Extract the (x, y) coordinate from the center of the cell holding the provided text.  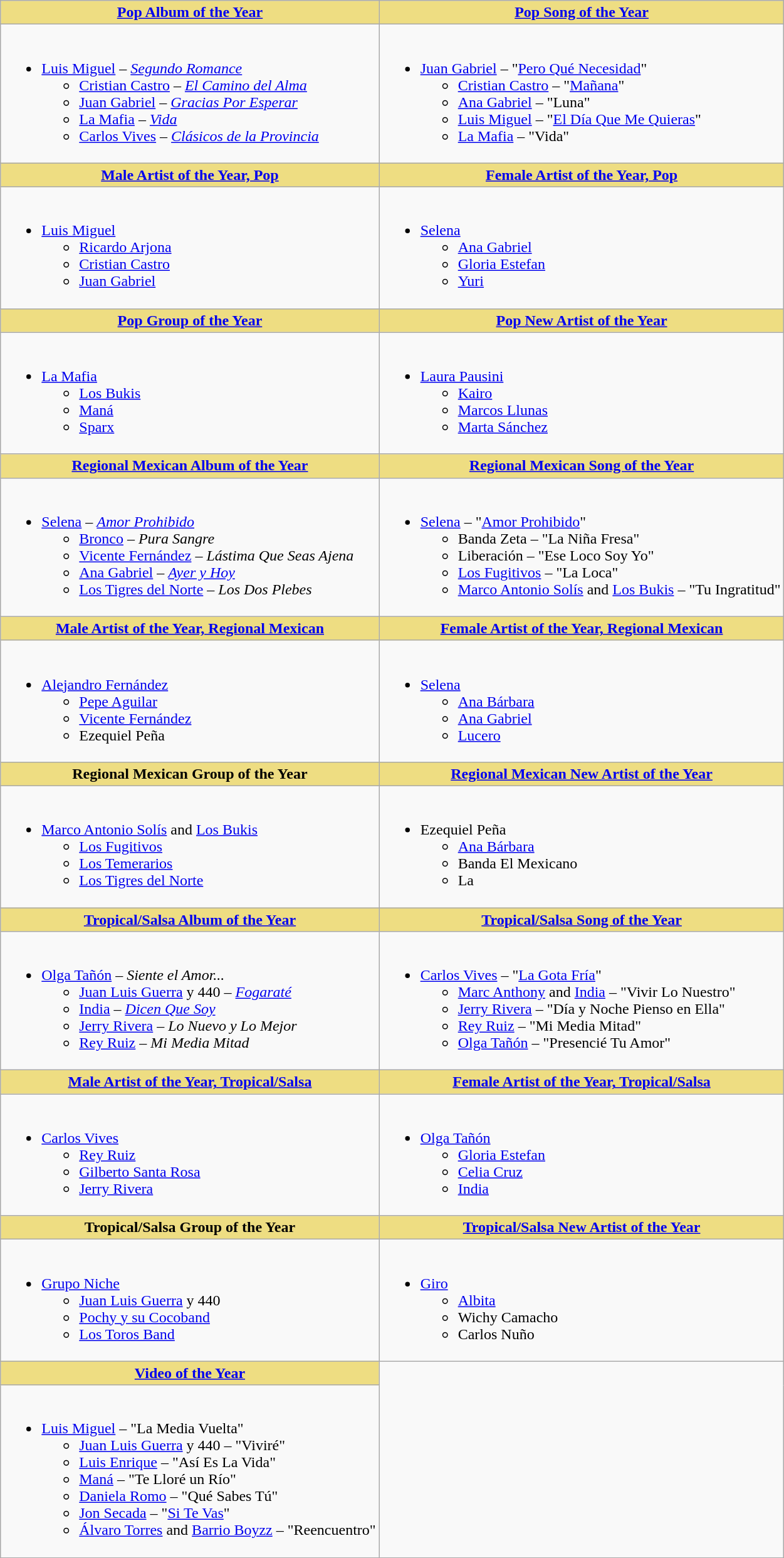
Grupo NicheJuan Luis Guerra y 440Pochy y su CocobandLos Toros Band (190, 1300)
Luis MiguelRicardo ArjonaCristian CastroJuan Gabriel (190, 248)
Male Artist of the Year, Regional Mexican (190, 628)
Laura PausiniKairoMarcos LlunasMarta Sánchez (582, 393)
Regional Mexican Album of the Year (190, 466)
Pop Song of the Year (582, 13)
Regional Mexican Song of the Year (582, 466)
SelenaAna BárbaraAna GabrielLucero (582, 701)
Tropical/Salsa Group of the Year (190, 1228)
Pop New Artist of the Year (582, 320)
Video of the Year (190, 1373)
Male Artist of the Year, Tropical/Salsa (190, 1082)
Pop Album of the Year (190, 13)
Tropical/Salsa Album of the Year (190, 920)
GiroAlbitaWichy CamachoCarlos Nuño (582, 1300)
Regional Mexican Group of the Year (190, 774)
Juan Gabriel – "Pero Qué Necesidad"Cristian Castro – "Mañana"Ana Gabriel – "Luna"Luis Miguel – "El Día Que Me Quieras"La Mafia – "Vida" (582, 94)
La MafiaLos BukisManáSparx (190, 393)
Pop Group of the Year (190, 320)
Female Artist of the Year, Pop (582, 175)
Selena – Amor ProhibidoBronco – Pura SangreVicente Fernández – Lástima Que Seas AjenaAna Gabriel – Ayer y HoyLos Tigres del Norte – Los Dos Plebes (190, 547)
Carlos VivesRey RuizGilberto Santa RosaJerry Rivera (190, 1155)
Regional Mexican New Artist of the Year (582, 774)
Olga Tañón – Siente el Amor...Juan Luis Guerra y 440 – FogaratéIndia – Dicen Que SoyJerry Rivera – Lo Nuevo y Lo MejorRey Ruiz – Mi Media Mitad (190, 1001)
Tropical/Salsa New Artist of the Year (582, 1228)
Female Artist of the Year, Tropical/Salsa (582, 1082)
Male Artist of the Year, Pop (190, 175)
Ezequiel PeñaAna BárbaraBanda El MexicanoLa (582, 846)
Olga TañónGloria EstefanCelia CruzIndia (582, 1155)
Alejandro FernándezPepe AguilarVicente FernándezEzequiel Peña (190, 701)
Marco Antonio Solís and Los BukisLos FugitivosLos TemerariosLos Tigres del Norte (190, 846)
SelenaAna GabrielGloria EstefanYuri (582, 248)
Female Artist of the Year, Regional Mexican (582, 628)
Tropical/Salsa Song of the Year (582, 920)
